Return the (X, Y) coordinate for the center point of the cell that contains the specified text.  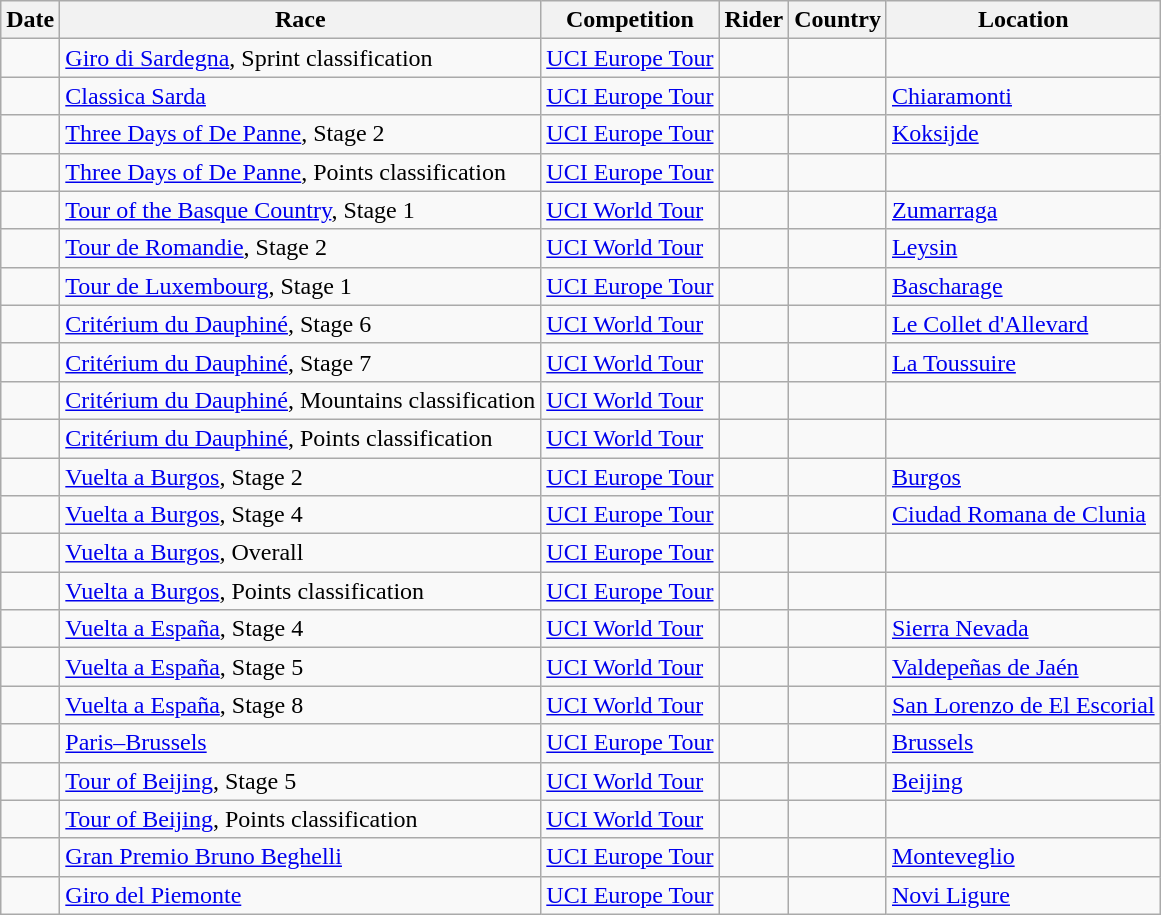
Giro di Sardegna, Sprint classification (300, 58)
Le Collet d'Allevard (1023, 324)
Zumarraga (1023, 210)
Critérium du Dauphiné, Stage 6 (300, 324)
Sierra Nevada (1023, 629)
Critérium du Dauphiné, Mountains classification (300, 400)
Country (838, 20)
Tour de Luxembourg, Stage 1 (300, 286)
Vuelta a España, Stage 5 (300, 667)
Giro del Piemonte (300, 895)
Valdepeñas de Jaén (1023, 667)
Vuelta a Burgos, Stage 2 (300, 477)
Three Days of De Panne, Stage 2 (300, 134)
Burgos (1023, 477)
Bascharage (1023, 286)
Gran Premio Bruno Beghelli (300, 857)
Tour of Beijing, Stage 5 (300, 781)
Race (300, 20)
Beijing (1023, 781)
Novi Ligure (1023, 895)
Brussels (1023, 743)
Tour de Romandie, Stage 2 (300, 248)
Ciudad Romana de Clunia (1023, 515)
Tour of the Basque Country, Stage 1 (300, 210)
San Lorenzo de El Escorial (1023, 705)
Monteveglio (1023, 857)
Chiaramonti (1023, 96)
Tour of Beijing, Points classification (300, 819)
Vuelta a España, Stage 8 (300, 705)
Rider (754, 20)
Vuelta a España, Stage 4 (300, 629)
Leysin (1023, 248)
La Toussuire (1023, 362)
Critérium du Dauphiné, Stage 7 (300, 362)
Paris–Brussels (300, 743)
Vuelta a Burgos, Overall (300, 553)
Vuelta a Burgos, Points classification (300, 591)
Vuelta a Burgos, Stage 4 (300, 515)
Competition (630, 20)
Location (1023, 20)
Critérium du Dauphiné, Points classification (300, 438)
Classica Sarda (300, 96)
Three Days of De Panne, Points classification (300, 172)
Date (30, 20)
Koksijde (1023, 134)
